Return the (X, Y) coordinate for the center point of the cell that contains the specified text.  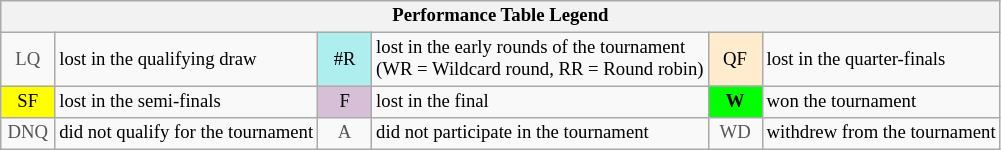
DNQ (28, 134)
lost in the final (540, 102)
LQ (28, 60)
lost in the semi-finals (186, 102)
won the tournament (881, 102)
A (345, 134)
did not qualify for the tournament (186, 134)
lost in the qualifying draw (186, 60)
lost in the early rounds of the tournament(WR = Wildcard round, RR = Round robin) (540, 60)
#R (345, 60)
did not participate in the tournament (540, 134)
Performance Table Legend (500, 16)
W (735, 102)
withdrew from the tournament (881, 134)
QF (735, 60)
F (345, 102)
SF (28, 102)
lost in the quarter-finals (881, 60)
WD (735, 134)
